Output the [X, Y] coordinate of the center of the cell containing the given text.  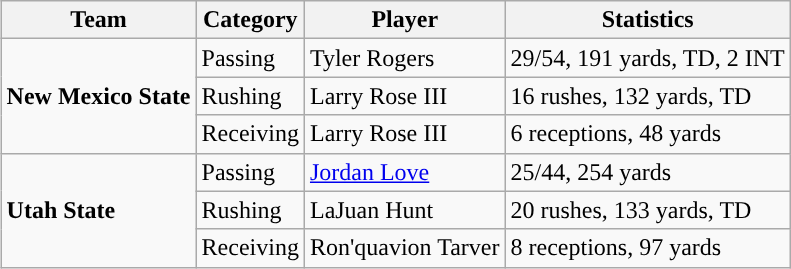
6 receptions, 48 yards [648, 134]
Player [404, 20]
New Mexico State [98, 96]
Ron'quavion Tarver [404, 248]
Jordan Love [404, 172]
29/54, 191 yards, TD, 2 INT [648, 58]
Category [250, 20]
25/44, 254 yards [648, 172]
LaJuan Hunt [404, 210]
Team [98, 20]
Statistics [648, 20]
20 rushes, 133 yards, TD [648, 210]
Utah State [98, 210]
Tyler Rogers [404, 58]
8 receptions, 97 yards [648, 248]
16 rushes, 132 yards, TD [648, 96]
